Output the [x, y] coordinate of the center of the cell containing the given text.  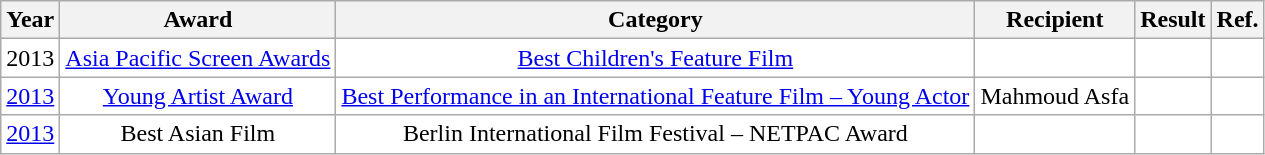
Award [198, 20]
Ref. [1238, 20]
Recipient [1055, 20]
Berlin International Film Festival – NETPAC Award [656, 134]
Best Children's Feature Film [656, 58]
Mahmoud Asfa [1055, 96]
Young Artist Award [198, 96]
Category [656, 20]
Best Asian Film [198, 134]
Year [30, 20]
Best Performance in an International Feature Film – Young Actor [656, 96]
Asia Pacific Screen Awards [198, 58]
Result [1173, 20]
